Determine the [X, Y] coordinate at the center of the cell enclosing the given text.  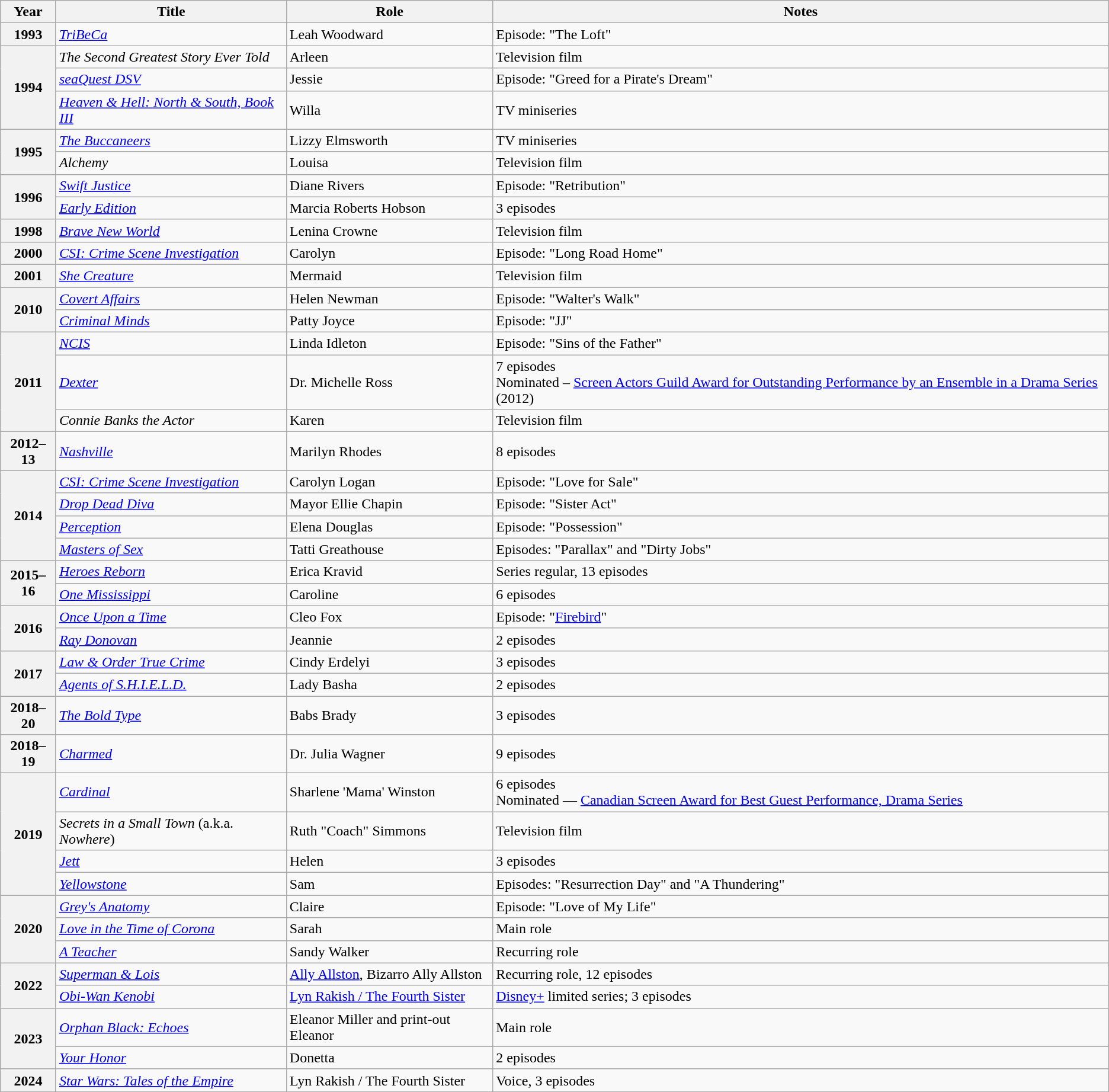
Episode: "Possession" [801, 527]
Arleen [389, 57]
1998 [28, 230]
Disney+ limited series; 3 episodes [801, 997]
Episode: "Love for Sale" [801, 482]
Sandy Walker [389, 952]
Lizzy Elmsworth [389, 140]
The Second Greatest Story Ever Told [171, 57]
2024 [28, 1080]
Brave New World [171, 230]
Leah Woodward [389, 34]
Obi-Wan Kenobi [171, 997]
Episode: "Love of My Life" [801, 907]
One Mississippi [171, 594]
Secrets in a Small Town (a.k.a. Nowhere) [171, 831]
Carolyn [389, 253]
Diane Rivers [389, 185]
Perception [171, 527]
Carolyn Logan [389, 482]
Year [28, 12]
Episode: "Walter's Walk" [801, 298]
Erica Kravid [389, 572]
Caroline [389, 594]
2017 [28, 673]
Episode: "JJ" [801, 321]
Yellowstone [171, 884]
2019 [28, 834]
Role [389, 12]
Episodes: "Parallax" and "Dirty Jobs" [801, 549]
Ruth "Coach" Simmons [389, 831]
Cleo Fox [389, 617]
Law & Order True Crime [171, 662]
Helen Newman [389, 298]
Jett [171, 862]
Linda Idleton [389, 344]
Helen [389, 862]
Swift Justice [171, 185]
Orphan Black: Echoes [171, 1027]
2011 [28, 382]
Ray Donovan [171, 639]
7 episodesNominated – Screen Actors Guild Award for Outstanding Performance by an Ensemble in a Drama Series (2012) [801, 382]
1995 [28, 152]
2023 [28, 1038]
Episode: "Sins of the Father" [801, 344]
Mermaid [389, 276]
2015–16 [28, 583]
Superman & Lois [171, 974]
Love in the Time of Corona [171, 929]
seaQuest DSV [171, 79]
Recurring role, 12 episodes [801, 974]
The Bold Type [171, 715]
2010 [28, 309]
2018–20 [28, 715]
Jessie [389, 79]
Mayor Ellie Chapin [389, 504]
She Creature [171, 276]
2000 [28, 253]
Alchemy [171, 163]
Dr. Julia Wagner [389, 754]
TriBeCa [171, 34]
6 episodes [801, 594]
Agents of S.H.I.E.L.D. [171, 684]
Heaven & Hell: North & South, Book III [171, 110]
Episodes: "Resurrection Day" and "A Thundering" [801, 884]
Tatti Greathouse [389, 549]
Lady Basha [389, 684]
2022 [28, 985]
Series regular, 13 episodes [801, 572]
8 episodes [801, 451]
Nashville [171, 451]
2020 [28, 929]
NCIS [171, 344]
Patty Joyce [389, 321]
The Buccaneers [171, 140]
9 episodes [801, 754]
Elena Douglas [389, 527]
Your Honor [171, 1058]
Masters of Sex [171, 549]
Star Wars: Tales of the Empire [171, 1080]
Cardinal [171, 793]
Covert Affairs [171, 298]
Marcia Roberts Hobson [389, 208]
Notes [801, 12]
Charmed [171, 754]
1994 [28, 88]
Title [171, 12]
1993 [28, 34]
Episode: "Sister Act" [801, 504]
Babs Brady [389, 715]
2001 [28, 276]
2016 [28, 628]
Dexter [171, 382]
1996 [28, 197]
Jeannie [389, 639]
Episode: "The Loft" [801, 34]
Episode: "Firebird" [801, 617]
Eleanor Miller and print-out Eleanor [389, 1027]
Connie Banks the Actor [171, 421]
Claire [389, 907]
Drop Dead Diva [171, 504]
Heroes Reborn [171, 572]
Cindy Erdelyi [389, 662]
2012–13 [28, 451]
Lenina Crowne [389, 230]
6 episodesNominated — Canadian Screen Award for Best Guest Performance, Drama Series [801, 793]
Dr. Michelle Ross [389, 382]
Louisa [389, 163]
Recurring role [801, 952]
Episode: "Retribution" [801, 185]
Marilyn Rhodes [389, 451]
Sharlene 'Mama' Winston [389, 793]
Early Edition [171, 208]
Willa [389, 110]
Criminal Minds [171, 321]
Voice, 3 episodes [801, 1080]
Episode: "Long Road Home" [801, 253]
2014 [28, 515]
Episode: "Greed for a Pirate's Dream" [801, 79]
2018–19 [28, 754]
A Teacher [171, 952]
Ally Allston, Bizarro Ally Allston [389, 974]
Grey's Anatomy [171, 907]
Sam [389, 884]
Karen [389, 421]
Donetta [389, 1058]
Sarah [389, 929]
Once Upon a Time [171, 617]
